For the text-containing cell, return its midpoint in (X, Y) coordinate format. 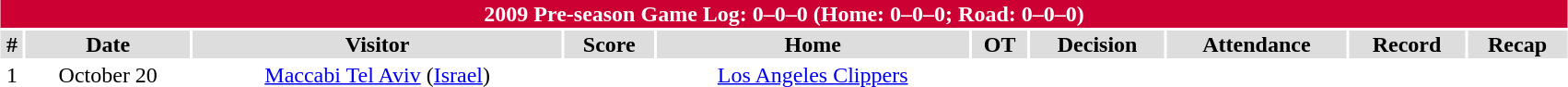
Score (610, 44)
OT (1000, 44)
2009 Pre-season Game Log: 0–0–0 (Home: 0–0–0; Road: 0–0–0) (784, 14)
Date (108, 44)
Decision (1098, 44)
Recap (1517, 44)
Home (813, 44)
Visitor (377, 44)
Record (1407, 44)
# (12, 44)
Attendance (1257, 44)
